Locate the cell with the specified text and output its [X, Y] center coordinate. 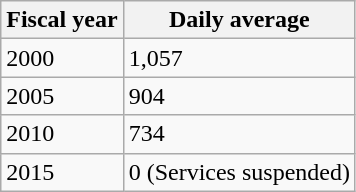
0 (Services suspended) [239, 172]
1,057 [239, 58]
2010 [62, 134]
904 [239, 96]
734 [239, 134]
Daily average [239, 20]
2000 [62, 58]
Fiscal year [62, 20]
2015 [62, 172]
2005 [62, 96]
